Find where the given text appears and provide that cell's center as (X, Y) coordinate. 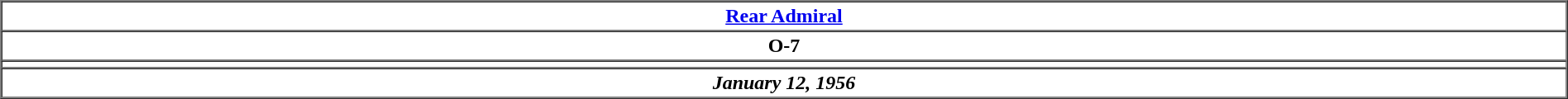
January 12, 1956 (784, 82)
O-7 (784, 46)
Rear Admiral (784, 16)
